Output the (X, Y) coordinate of the center of the cell containing the given text.  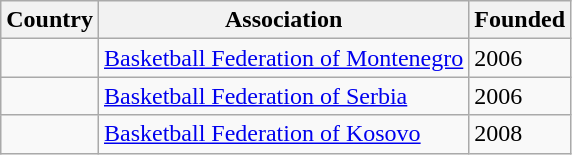
Basketball Federation of Serbia (283, 96)
Country (50, 20)
Founded (520, 20)
Basketball Federation of Kosovo (283, 134)
Association (283, 20)
2008 (520, 134)
Basketball Federation of Montenegro (283, 58)
